Extract the (X, Y) coordinate from the center of the cell holding the provided text.  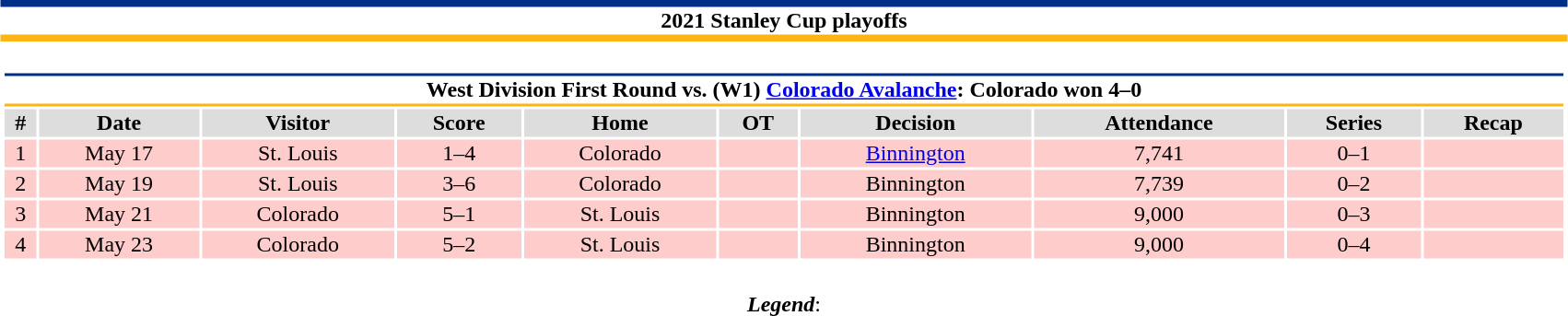
2 (20, 183)
2021 Stanley Cup playoffs (784, 20)
May 19 (119, 183)
Home (620, 123)
0–3 (1354, 215)
1 (20, 154)
0–1 (1354, 154)
Series (1354, 123)
Visitor (298, 123)
5–1 (459, 215)
7,741 (1159, 154)
Date (119, 123)
Decision (916, 123)
West Division First Round vs. (W1) Colorado Avalanche: Colorado won 4–0 (783, 90)
OT (757, 123)
# (20, 123)
May 17 (119, 154)
5–2 (459, 244)
3 (20, 215)
4 (20, 244)
Attendance (1159, 123)
Recap (1493, 123)
1–4 (459, 154)
May 21 (119, 215)
0–2 (1354, 183)
7,739 (1159, 183)
0–4 (1354, 244)
3–6 (459, 183)
May 23 (119, 244)
Score (459, 123)
